Capture the cell that displays the provided text and extract its [X, Y] central coordinate. 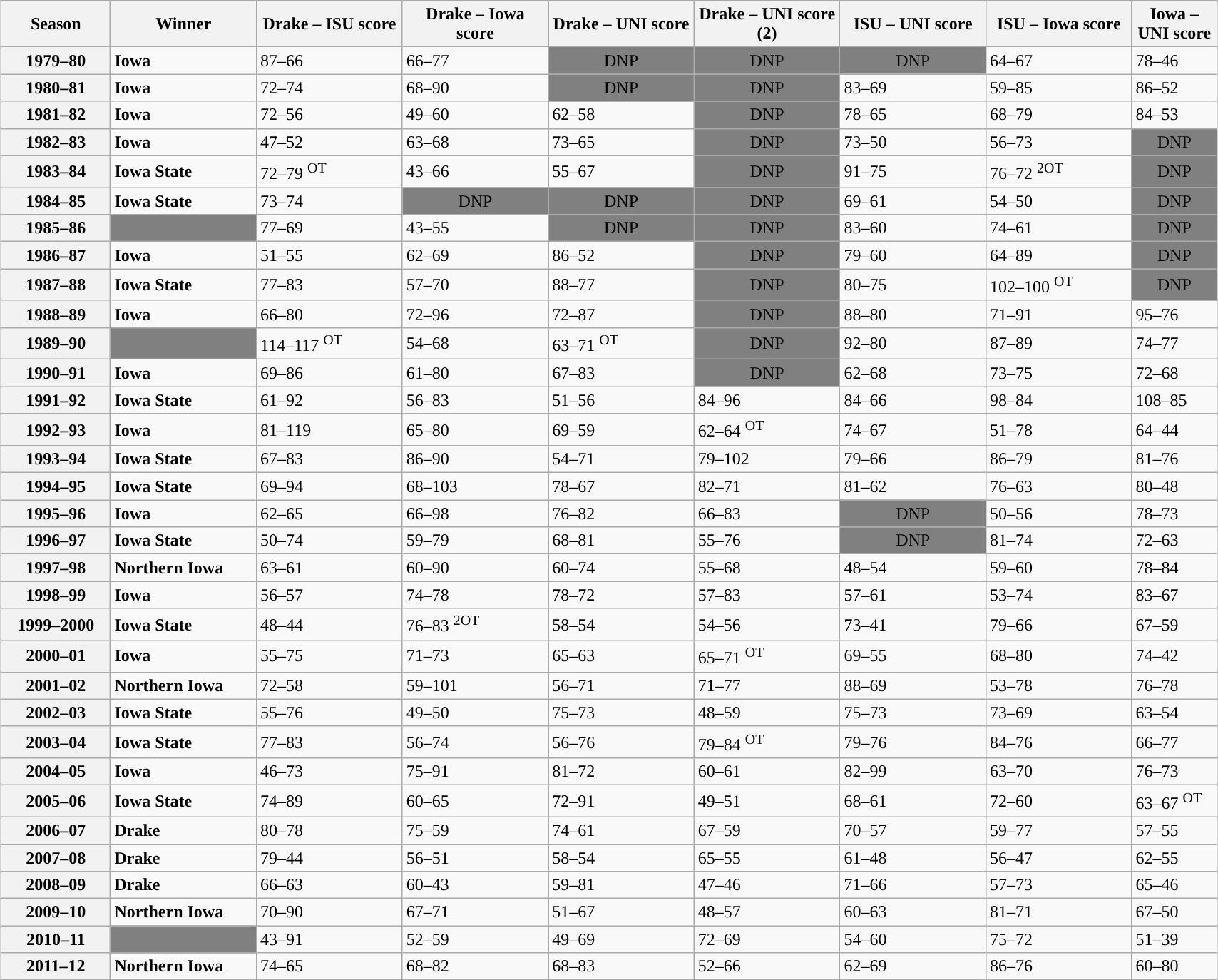
53–78 [1058, 685]
69–86 [329, 373]
2003–04 [56, 742]
82–71 [767, 486]
Drake – ISU score [329, 24]
63–54 [1174, 713]
72–87 [622, 314]
80–48 [1174, 486]
78–73 [1174, 514]
59–81 [622, 885]
95–76 [1174, 314]
2005–06 [56, 802]
66–83 [767, 514]
59–60 [1058, 568]
48–44 [329, 625]
73–75 [1058, 373]
114–117 OT [329, 344]
72–56 [329, 115]
68–82 [475, 966]
46–73 [329, 772]
65–63 [622, 656]
63–70 [1058, 772]
43–91 [329, 939]
75–59 [475, 830]
47–46 [767, 885]
87–66 [329, 61]
73–41 [913, 625]
1983–84 [56, 171]
56–47 [1058, 858]
83–69 [913, 88]
74–89 [329, 802]
2002–03 [56, 713]
84–96 [767, 400]
60–74 [622, 568]
86–79 [1058, 459]
2007–08 [56, 858]
76–78 [1174, 685]
74–42 [1174, 656]
1984–85 [56, 201]
78–46 [1174, 61]
63–68 [475, 142]
72–74 [329, 88]
56–51 [475, 858]
86–76 [1058, 966]
69–59 [622, 429]
49–69 [622, 939]
69–61 [913, 201]
72–69 [767, 939]
1989–90 [56, 344]
57–70 [475, 285]
54–50 [1058, 201]
59–79 [475, 541]
68–81 [622, 541]
55–75 [329, 656]
2001–02 [56, 685]
51–55 [329, 255]
48–59 [767, 713]
84–76 [1058, 742]
56–74 [475, 742]
59–85 [1058, 88]
73–69 [1058, 713]
72–96 [475, 314]
47–52 [329, 142]
78–72 [622, 595]
79–60 [913, 255]
1981–82 [56, 115]
49–51 [767, 802]
81–119 [329, 429]
84–53 [1174, 115]
72–60 [1058, 802]
56–73 [1058, 142]
1986–87 [56, 255]
74–67 [913, 429]
72–68 [1174, 373]
67–71 [475, 912]
78–84 [1174, 568]
62–68 [913, 373]
60–43 [475, 885]
56–57 [329, 595]
60–65 [475, 802]
1980–81 [56, 88]
1985–86 [56, 228]
76–63 [1058, 486]
1979–80 [56, 61]
87–89 [1058, 344]
79–102 [767, 459]
74–78 [475, 595]
61–92 [329, 400]
65–80 [475, 429]
77–69 [329, 228]
50–56 [1058, 514]
1990–91 [56, 373]
62–58 [622, 115]
43–55 [475, 228]
1987–88 [56, 285]
65–46 [1174, 885]
78–67 [622, 486]
76–72 2OT [1058, 171]
72–79 OT [329, 171]
69–94 [329, 486]
51–39 [1174, 939]
73–50 [913, 142]
60–61 [767, 772]
50–74 [329, 541]
49–60 [475, 115]
2010–11 [56, 939]
66–98 [475, 514]
61–80 [475, 373]
88–69 [913, 685]
2008–09 [56, 885]
Iowa – UNI score [1174, 24]
57–55 [1174, 830]
52–66 [767, 966]
1999–2000 [56, 625]
72–91 [622, 802]
ISU – UNI score [913, 24]
66–80 [329, 314]
61–48 [913, 858]
59–101 [475, 685]
83–60 [913, 228]
51–56 [622, 400]
72–63 [1174, 541]
88–77 [622, 285]
1992–93 [56, 429]
70–90 [329, 912]
Winner [184, 24]
81–74 [1058, 541]
69–55 [913, 656]
91–75 [913, 171]
75–91 [475, 772]
81–72 [622, 772]
76–82 [622, 514]
62–64 OT [767, 429]
84–66 [913, 400]
74–77 [1174, 344]
80–75 [913, 285]
102–100 OT [1058, 285]
53–74 [1058, 595]
1988–89 [56, 314]
68–61 [913, 802]
54–71 [622, 459]
43–66 [475, 171]
62–55 [1174, 858]
71–91 [1058, 314]
51–67 [622, 912]
55–68 [767, 568]
1997–98 [56, 568]
51–78 [1058, 429]
65–55 [767, 858]
108–85 [1174, 400]
64–44 [1174, 429]
1994–95 [56, 486]
75–72 [1058, 939]
2011–12 [56, 966]
88–80 [913, 314]
79–84 OT [767, 742]
63–67 OT [1174, 802]
68–103 [475, 486]
72–58 [329, 685]
71–73 [475, 656]
68–90 [475, 88]
56–83 [475, 400]
57–73 [1058, 885]
2009–10 [56, 912]
Drake – Iowa score [475, 24]
71–66 [913, 885]
73–74 [329, 201]
49–50 [475, 713]
56–76 [622, 742]
2006–07 [56, 830]
71–77 [767, 685]
73–65 [622, 142]
92–80 [913, 344]
48–57 [767, 912]
63–61 [329, 568]
55–67 [622, 171]
1991–92 [56, 400]
79–76 [913, 742]
57–61 [913, 595]
76–83 2OT [475, 625]
1993–94 [56, 459]
86–90 [475, 459]
78–65 [913, 115]
63–71 OT [622, 344]
48–54 [913, 568]
54–60 [913, 939]
Drake – UNI score (2) [767, 24]
64–89 [1058, 255]
76–73 [1174, 772]
60–90 [475, 568]
54–56 [767, 625]
68–83 [622, 966]
52–59 [475, 939]
80–78 [329, 830]
59–77 [1058, 830]
67–50 [1174, 912]
81–62 [913, 486]
1982–83 [56, 142]
81–71 [1058, 912]
1996–97 [56, 541]
74–65 [329, 966]
2004–05 [56, 772]
66–63 [329, 885]
68–80 [1058, 656]
68–79 [1058, 115]
62–65 [329, 514]
60–63 [913, 912]
65–71 OT [767, 656]
ISU – Iowa score [1058, 24]
98–84 [1058, 400]
60–80 [1174, 966]
57–83 [767, 595]
56–71 [622, 685]
82–99 [913, 772]
70–57 [913, 830]
Drake – UNI score [622, 24]
Season [56, 24]
64–67 [1058, 61]
79–44 [329, 858]
1995–96 [56, 514]
1998–99 [56, 595]
83–67 [1174, 595]
2000–01 [56, 656]
81–76 [1174, 459]
54–68 [475, 344]
